For the text-containing cell, return its midpoint in [X, Y] coordinate format. 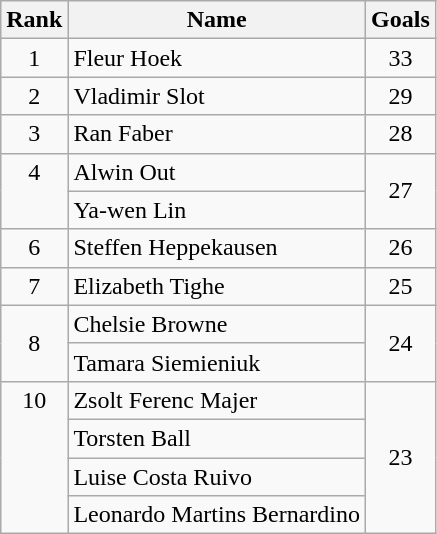
26 [401, 248]
Chelsie Browne [217, 324]
1 [34, 58]
Leonardo Martins Bernardino [217, 515]
24 [401, 343]
Elizabeth Tighe [217, 286]
7 [34, 286]
Ya-wen Lin [217, 210]
Luise Costa Ruivo [217, 477]
Fleur Hoek [217, 58]
3 [34, 134]
Rank [34, 20]
Ran Faber [217, 134]
Alwin Out [217, 172]
10 [34, 457]
Zsolt Ferenc Majer [217, 400]
23 [401, 457]
Tamara Siemieniuk [217, 362]
33 [401, 58]
Vladimir Slot [217, 96]
Steffen Heppekausen [217, 248]
Name [217, 20]
Torsten Ball [217, 438]
28 [401, 134]
6 [34, 248]
25 [401, 286]
29 [401, 96]
27 [401, 191]
8 [34, 343]
Goals [401, 20]
4 [34, 191]
2 [34, 96]
